Detect which cell encompasses the target text, then output its [X, Y] center coordinate. 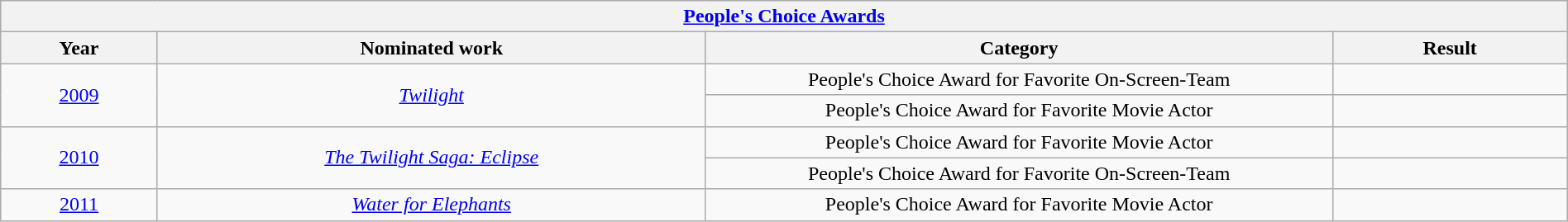
2010 [79, 158]
The Twilight Saga: Eclipse [432, 158]
Nominated work [432, 48]
People's Choice Awards [784, 17]
Year [79, 48]
2011 [79, 205]
Twilight [432, 95]
Result [1450, 48]
2009 [79, 95]
Category [1019, 48]
Water for Elephants [432, 205]
